From the cell containing the given text, extract its center point as (x, y) coordinate. 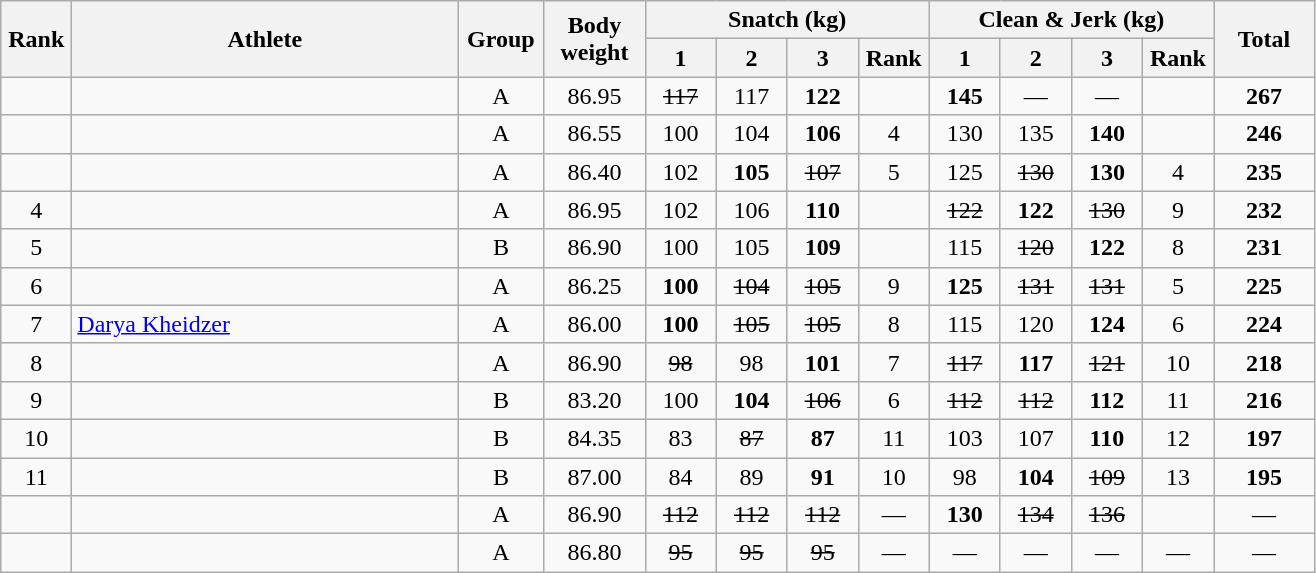
101 (822, 362)
Athlete (265, 39)
83 (680, 438)
232 (1264, 210)
124 (1106, 324)
Total (1264, 39)
86.40 (594, 172)
218 (1264, 362)
84.35 (594, 438)
89 (752, 477)
224 (1264, 324)
267 (1264, 96)
86.55 (594, 134)
231 (1264, 248)
91 (822, 477)
83.20 (594, 400)
86.25 (594, 286)
Group (501, 39)
140 (1106, 134)
145 (964, 96)
Clean & Jerk (kg) (1071, 20)
12 (1178, 438)
197 (1264, 438)
225 (1264, 286)
135 (1036, 134)
13 (1178, 477)
86.00 (594, 324)
87.00 (594, 477)
121 (1106, 362)
84 (680, 477)
136 (1106, 515)
86.80 (594, 553)
246 (1264, 134)
Snatch (kg) (787, 20)
Body weight (594, 39)
134 (1036, 515)
Darya Kheidzer (265, 324)
235 (1264, 172)
216 (1264, 400)
195 (1264, 477)
103 (964, 438)
